Extract the [X, Y] coordinate from the center of the cell holding the provided text.  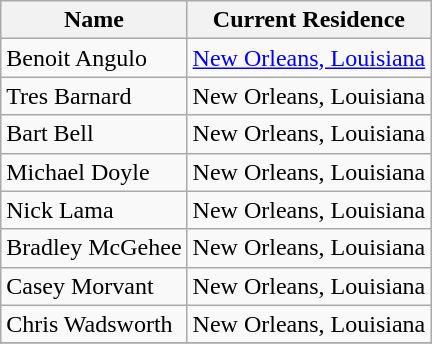
Casey Morvant [94, 286]
Chris Wadsworth [94, 324]
Current Residence [309, 20]
Tres Barnard [94, 96]
Nick Lama [94, 210]
Bradley McGehee [94, 248]
Name [94, 20]
Benoit Angulo [94, 58]
Michael Doyle [94, 172]
Bart Bell [94, 134]
